For the text-containing cell, return its midpoint in (x, y) coordinate format. 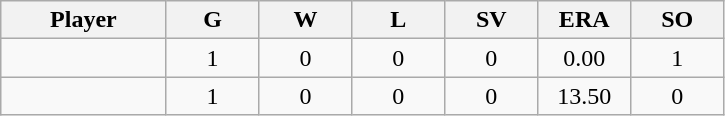
G (212, 20)
SO (678, 20)
L (398, 20)
ERA (584, 20)
0.00 (584, 58)
13.50 (584, 96)
Player (84, 20)
W (306, 20)
SV (492, 20)
